Extract the (X, Y) coordinate from the center of the cell holding the provided text.  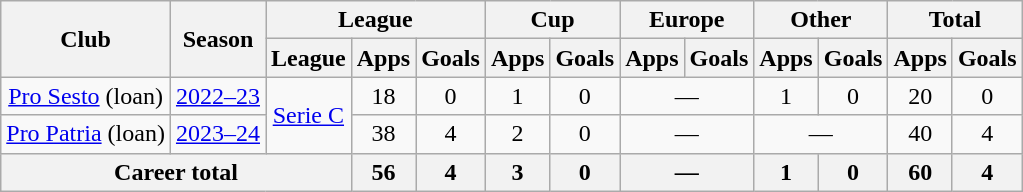
Total (955, 20)
2 (517, 134)
60 (920, 172)
40 (920, 134)
56 (383, 172)
Cup (552, 20)
Season (218, 39)
Pro Patria (loan) (86, 134)
2022–23 (218, 96)
38 (383, 134)
Club (86, 39)
20 (920, 96)
18 (383, 96)
Serie C (309, 115)
Career total (176, 172)
Europe (687, 20)
Pro Sesto (loan) (86, 96)
2023–24 (218, 134)
3 (517, 172)
Other (821, 20)
